Capture the cell that displays the provided text and extract its (X, Y) central coordinate. 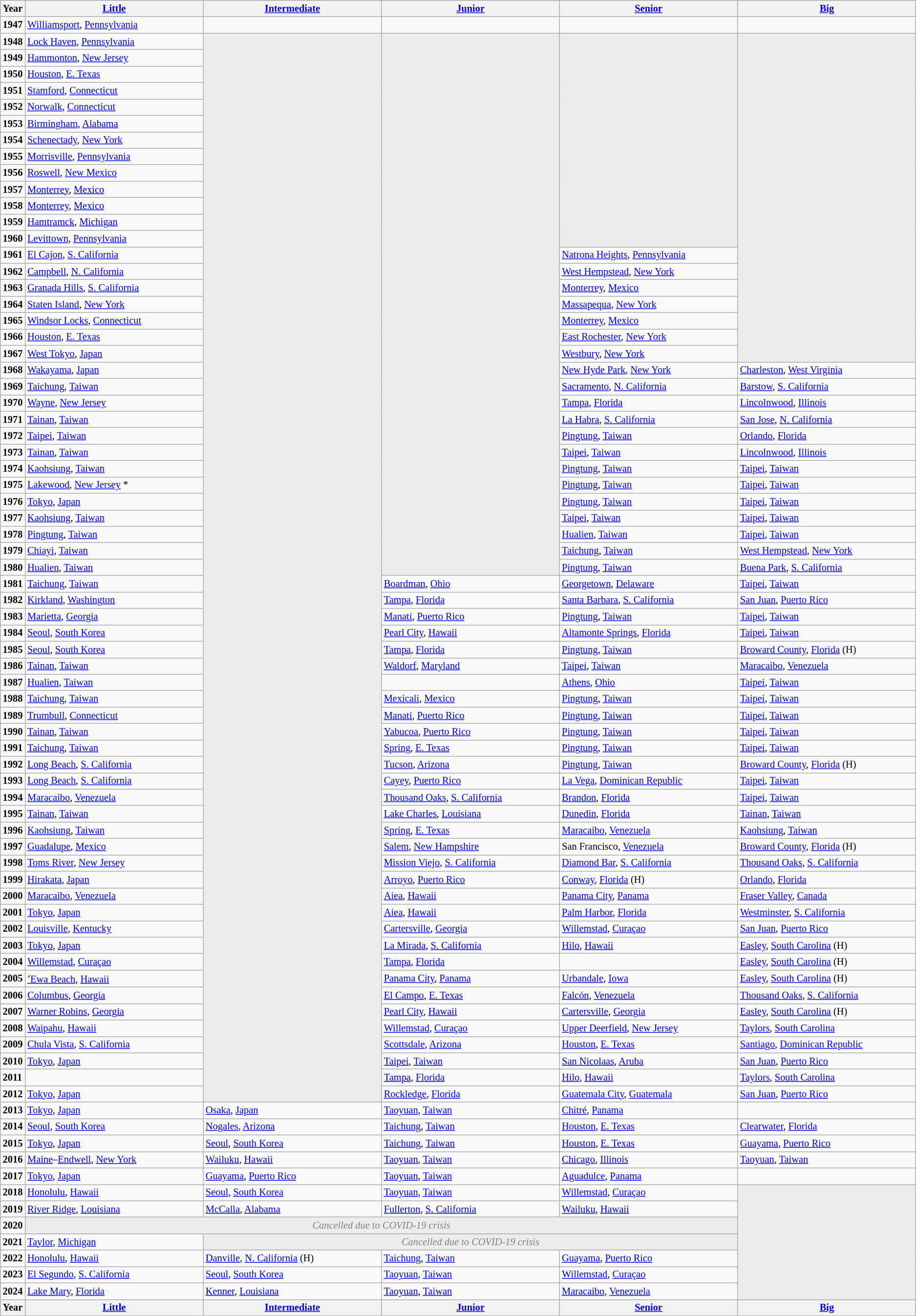
1957 (13, 189)
Westbury, New York (649, 354)
Osaka, Japan (292, 1110)
Chitré, Panama (649, 1110)
1950 (13, 74)
Waipahu, Hawaii (114, 1028)
Waldorf, Maryland (470, 666)
1949 (13, 58)
Wakayama, Japan (114, 370)
1980 (13, 567)
Birmingham, Alabama (114, 124)
Nogales, Arizona (292, 1127)
1947 (13, 25)
1956 (13, 173)
Upper Deerfield, New Jersey (649, 1028)
2023 (13, 1274)
2020 (13, 1225)
El Campo, E. Texas (470, 995)
1985 (13, 649)
Guatemala City, Guatemala (649, 1094)
El Segundo, S. California (114, 1274)
2015 (13, 1143)
Buena Park, S. California (827, 567)
Lock Haven, Pennsylvania (114, 42)
1995 (13, 814)
Chicago, Illinois (649, 1160)
1987 (13, 682)
Warner Robins, Georgia (114, 1012)
Aguadulce, Panama (649, 1176)
1969 (13, 386)
1986 (13, 666)
Campbell, N. California (114, 272)
2017 (13, 1176)
Charleston, West Virginia (827, 370)
2016 (13, 1160)
1953 (13, 124)
Lakewood, New Jersey * (114, 485)
Arroyo, Puerto Rico (470, 879)
1964 (13, 304)
2021 (13, 1242)
Norwalk, Connecticut (114, 107)
Mission Viejo, S. California (470, 863)
West Tokyo, Japan (114, 354)
Granada Hills, S. California (114, 288)
La Habra, S. California (649, 419)
Maine–Endwell, New York (114, 1160)
2022 (13, 1258)
1967 (13, 354)
Toms River, New Jersey (114, 863)
1965 (13, 321)
Hammonton, New Jersey (114, 58)
2000 (13, 896)
Sacramento, N. California (649, 386)
2005 (13, 979)
Roswell, New Mexico (114, 173)
Staten Island, New York (114, 304)
San Francisco, Venezuela (649, 847)
Guadalupe, Mexico (114, 847)
Massapequa, New York (649, 304)
1968 (13, 370)
Tucson, Arizona (470, 765)
1984 (13, 633)
2018 (13, 1192)
Louisville, Kentucky (114, 929)
1991 (13, 748)
Kenner, Louisiana (292, 1291)
2013 (13, 1110)
Georgetown, Delaware (649, 584)
Danville, N. California (H) (292, 1258)
1981 (13, 584)
Athens, Ohio (649, 682)
2003 (13, 945)
1983 (13, 617)
Falcón, Venezuela (649, 995)
Taylor, Michigan (114, 1242)
1992 (13, 765)
2011 (13, 1078)
Yabucoa, Puerto Rico (470, 731)
1971 (13, 419)
Schenectady, New York (114, 140)
2001 (13, 912)
Altamonte Springs, Florida (649, 633)
Trumbull, Connecticut (114, 715)
Santiago, Dominican Republic (827, 1044)
1952 (13, 107)
1963 (13, 288)
Levittown, Pennsylvania (114, 239)
Boardman, Ohio (470, 584)
1972 (13, 436)
2019 (13, 1209)
Fullerton, S. California (470, 1209)
1973 (13, 452)
Lake Mary, Florida (114, 1291)
1977 (13, 518)
Clearwater, Florida (827, 1127)
Santa Barbara, S. California (649, 600)
1990 (13, 731)
Cayey, Puerto Rico (470, 781)
2009 (13, 1044)
1951 (13, 91)
Diamond Bar, S. California (649, 863)
1948 (13, 42)
Williamsport, Pennsylvania (114, 25)
1989 (13, 715)
Chiayi, Taiwan (114, 551)
La Vega, Dominican Republic (649, 781)
1975 (13, 485)
Stamford, Connecticut (114, 91)
Kirkland, Washington (114, 600)
Rockledge, Florida (470, 1094)
1954 (13, 140)
1993 (13, 781)
1955 (13, 156)
Wayne, New Jersey (114, 403)
1978 (13, 534)
Dunedin, Florida (649, 814)
1961 (13, 255)
2006 (13, 995)
1982 (13, 600)
1960 (13, 239)
2004 (13, 961)
Lake Charles, Louisiana (470, 814)
Natrona Heights, Pennsylvania (649, 255)
El Cajon, S. California (114, 255)
Brandon, Florida (649, 797)
1979 (13, 551)
1997 (13, 847)
1974 (13, 469)
New Hyde Park, New York (649, 370)
1988 (13, 699)
1994 (13, 797)
Morrisville, Pennsylvania (114, 156)
2008 (13, 1028)
2007 (13, 1012)
Fraser Valley, Canada (827, 896)
1966 (13, 337)
McCalla, Alabama (292, 1209)
Hamtramck, Michigan (114, 222)
1958 (13, 206)
Palm Harbor, Florida (649, 912)
Scottsdale, Arizona (470, 1044)
1999 (13, 879)
Conway, Florida (H) (649, 879)
Windsor Locks, Connecticut (114, 321)
1998 (13, 863)
East Rochester, New York (649, 337)
Hirakata, Japan (114, 879)
2024 (13, 1291)
San Jose, N. California (827, 419)
River Ridge, Louisiana (114, 1209)
1962 (13, 272)
Westminster, S. California (827, 912)
Mexicali, Mexico (470, 699)
1959 (13, 222)
ʻEwa Beach, Hawaii (114, 979)
1996 (13, 830)
2002 (13, 929)
1970 (13, 403)
San Nicolaas, Aruba (649, 1061)
2010 (13, 1061)
Salem, New Hampshire (470, 847)
Columbus, Georgia (114, 995)
2014 (13, 1127)
1976 (13, 501)
La Mirada, S. California (470, 945)
Marietta, Georgia (114, 617)
Chula Vista, S. California (114, 1044)
Barstow, S. California (827, 386)
2012 (13, 1094)
Urbandale, Iowa (649, 979)
